Determine the (X, Y) coordinate at the center of the cell enclosing the given text.  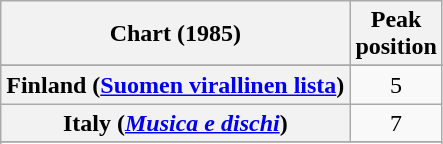
Finland (Suomen virallinen lista) (176, 85)
5 (396, 85)
7 (396, 123)
Peakposition (396, 34)
Italy (Musica e dischi) (176, 123)
Chart (1985) (176, 34)
